Provide the [x, y] coordinate of the cell's center where the given text is located.  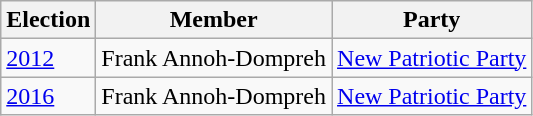
Party [432, 20]
Election [48, 20]
Member [214, 20]
2016 [48, 96]
2012 [48, 58]
